Determine the [x, y] coordinate at the center of the cell enclosing the given text.  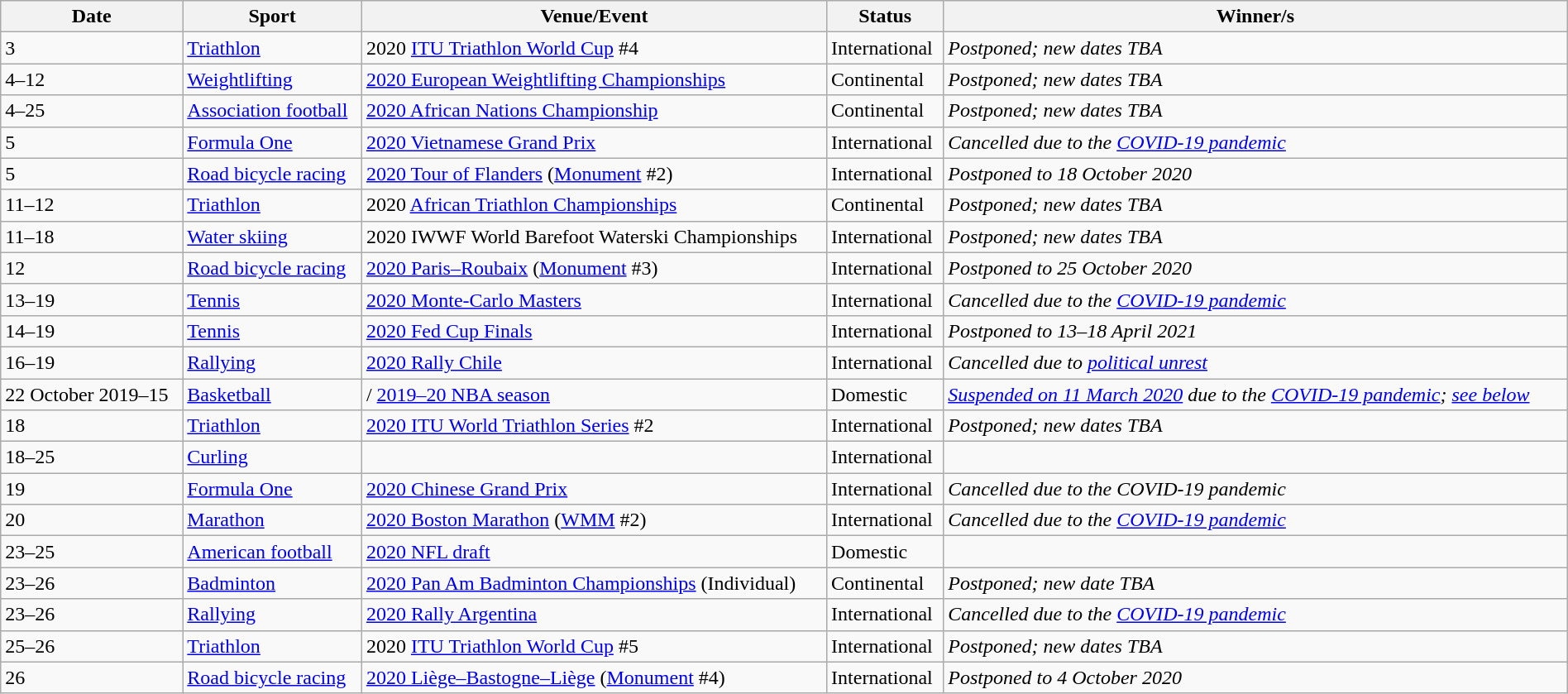
Postponed to 13–18 April 2021 [1255, 331]
Winner/s [1255, 17]
Venue/Event [594, 17]
2020 ITU World Triathlon Series #2 [594, 426]
25–26 [92, 646]
11–18 [92, 237]
2020 Tour of Flanders (Monument #2) [594, 174]
2020 Rally Chile [594, 362]
12 [92, 268]
4–25 [92, 111]
/ 2019–20 NBA season [594, 395]
20 [92, 520]
2020 ITU Triathlon World Cup #4 [594, 48]
Weightlifting [273, 79]
14–19 [92, 331]
2020 African Triathlon Championships [594, 205]
2020 Liège–Bastogne–Liège (Monument #4) [594, 677]
2020 ITU Triathlon World Cup #5 [594, 646]
Postponed to 25 October 2020 [1255, 268]
Association football [273, 111]
Suspended on 11 March 2020 due to the COVID-19 pandemic; see below [1255, 395]
16–19 [92, 362]
Status [885, 17]
3 [92, 48]
Sport [273, 17]
2020 Paris–Roubaix (Monument #3) [594, 268]
18 [92, 426]
2020 IWWF World Barefoot Waterski Championships [594, 237]
2020 Rally Argentina [594, 615]
19 [92, 489]
Postponed; new date TBA [1255, 583]
11–12 [92, 205]
23–25 [92, 552]
2020 African Nations Championship [594, 111]
2020 Vietnamese Grand Prix [594, 142]
American football [273, 552]
Marathon [273, 520]
Badminton [273, 583]
Water skiing [273, 237]
22 October 2019–15 [92, 395]
Basketball [273, 395]
Curling [273, 457]
2020 Boston Marathon (WMM #2) [594, 520]
4–12 [92, 79]
13–19 [92, 299]
2020 European Weightlifting Championships [594, 79]
2020 Monte-Carlo Masters [594, 299]
2020 Pan Am Badminton Championships (Individual) [594, 583]
2020 Chinese Grand Prix [594, 489]
Postponed to 4 October 2020 [1255, 677]
Postponed to 18 October 2020 [1255, 174]
18–25 [92, 457]
Cancelled due to political unrest [1255, 362]
Date [92, 17]
2020 NFL draft [594, 552]
2020 Fed Cup Finals [594, 331]
26 [92, 677]
